Locate the cell with the specified text and output its (X, Y) center coordinate. 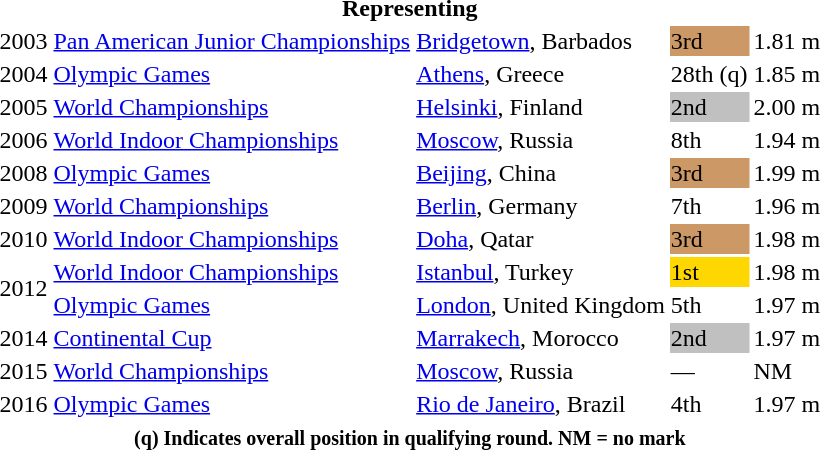
Helsinki, Finland (541, 107)
1st (709, 272)
Doha, Qatar (541, 239)
Rio de Janeiro, Brazil (541, 404)
Berlin, Germany (541, 206)
Marrakech, Morocco (541, 338)
Istanbul, Turkey (541, 272)
7th (709, 206)
— (709, 371)
5th (709, 305)
Athens, Greece (541, 74)
Beijing, China (541, 173)
Continental Cup (232, 338)
4th (709, 404)
8th (709, 140)
28th (q) (709, 74)
Pan American Junior Championships (232, 41)
Bridgetown, Barbados (541, 41)
London, United Kingdom (541, 305)
